Search for the cell housing the specified text and yield its [X, Y] center coordinate. 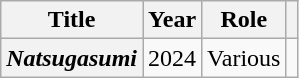
Title [72, 20]
Year [172, 20]
Various [244, 58]
Natsugasumi [72, 58]
Role [244, 20]
2024 [172, 58]
